Identify which cell holds the provided text, then report its (x, y) central coordinate. 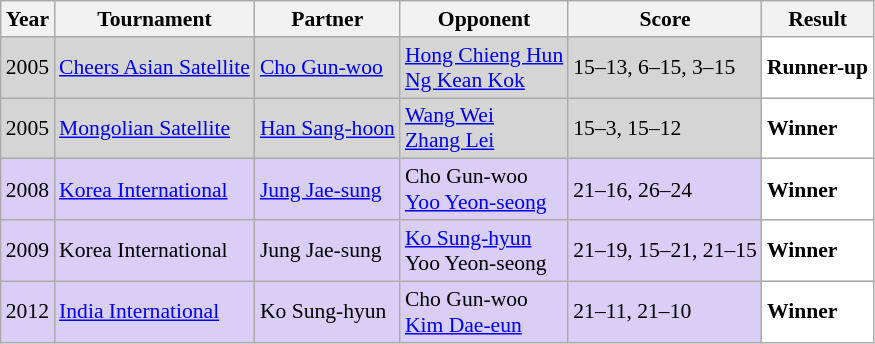
Cho Gun-woo Yoo Yeon-seong (484, 190)
2008 (28, 190)
Tournament (154, 19)
Mongolian Satellite (154, 128)
21–11, 21–10 (665, 312)
Runner-up (818, 68)
Wang Wei Zhang Lei (484, 128)
2009 (28, 250)
15–13, 6–15, 3–15 (665, 68)
Score (665, 19)
21–16, 26–24 (665, 190)
Cheers Asian Satellite (154, 68)
Year (28, 19)
Partner (328, 19)
Ko Sung-hyun (328, 312)
Hong Chieng Hun Ng Kean Kok (484, 68)
Cho Gun-woo Kim Dae-eun (484, 312)
15–3, 15–12 (665, 128)
India International (154, 312)
Han Sang-hoon (328, 128)
Opponent (484, 19)
Result (818, 19)
2012 (28, 312)
Cho Gun-woo (328, 68)
Ko Sung-hyun Yoo Yeon-seong (484, 250)
21–19, 15–21, 21–15 (665, 250)
